Locate the cell with the specified text and output its (X, Y) center coordinate. 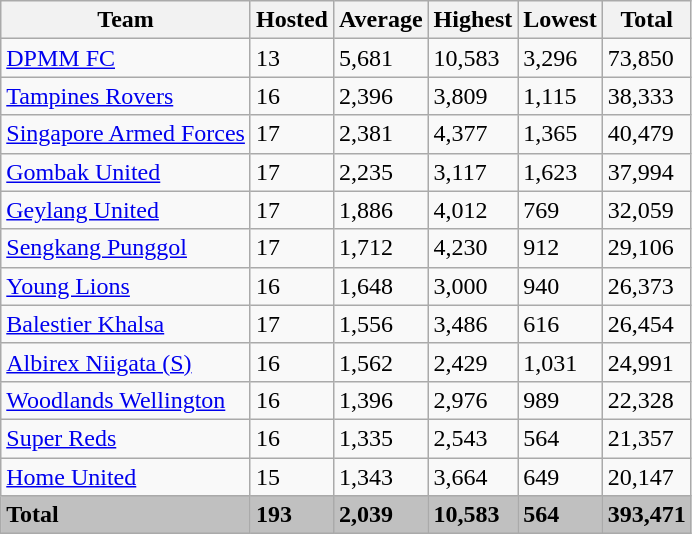
Highest (473, 20)
Balestier Khalsa (126, 324)
989 (560, 400)
DPMM FC (126, 58)
1,623 (560, 172)
Albirex Niigata (S) (126, 362)
Super Reds (126, 438)
26,454 (646, 324)
2,235 (380, 172)
1,712 (380, 248)
26,373 (646, 286)
1,115 (560, 96)
1,396 (380, 400)
1,562 (380, 362)
4,230 (473, 248)
769 (560, 210)
29,106 (646, 248)
Singapore Armed Forces (126, 134)
3,117 (473, 172)
4,012 (473, 210)
2,396 (380, 96)
1,648 (380, 286)
3,809 (473, 96)
1,335 (380, 438)
Gombak United (126, 172)
Geylang United (126, 210)
393,471 (646, 515)
40,479 (646, 134)
37,994 (646, 172)
Tampines Rovers (126, 96)
616 (560, 324)
2,429 (473, 362)
2,543 (473, 438)
2,381 (380, 134)
20,147 (646, 477)
3,000 (473, 286)
193 (292, 515)
3,296 (560, 58)
Sengkang Punggol (126, 248)
1,556 (380, 324)
38,333 (646, 96)
Woodlands Wellington (126, 400)
4,377 (473, 134)
Team (126, 20)
3,664 (473, 477)
21,357 (646, 438)
912 (560, 248)
22,328 (646, 400)
3,486 (473, 324)
Lowest (560, 20)
940 (560, 286)
2,976 (473, 400)
1,365 (560, 134)
5,681 (380, 58)
13 (292, 58)
73,850 (646, 58)
32,059 (646, 210)
Home United (126, 477)
15 (292, 477)
1,031 (560, 362)
Average (380, 20)
24,991 (646, 362)
649 (560, 477)
1,343 (380, 477)
Hosted (292, 20)
1,886 (380, 210)
2,039 (380, 515)
Young Lions (126, 286)
